Identify which cell holds the provided text, then report its [X, Y] central coordinate. 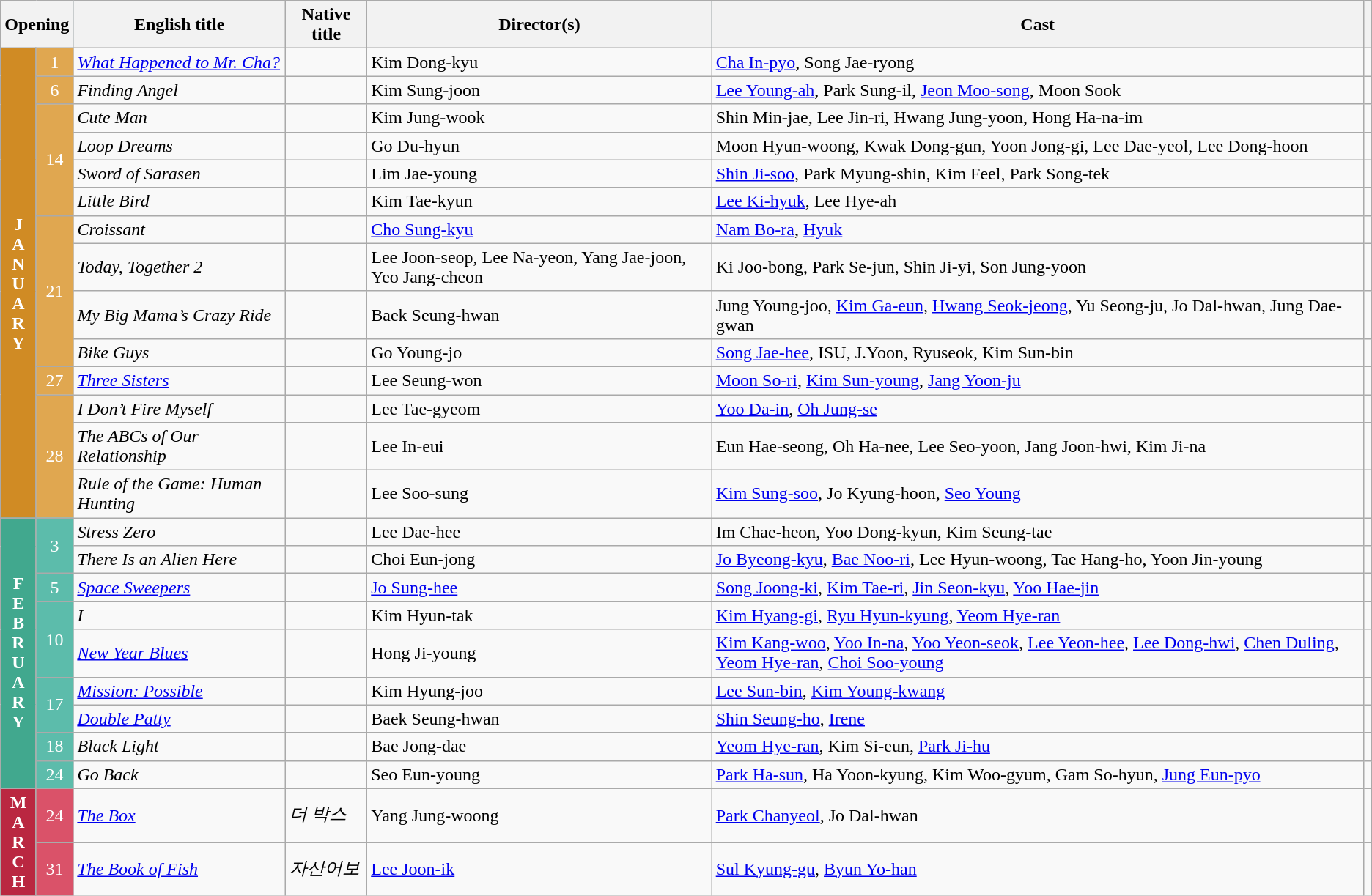
10 [54, 639]
Lee Young-ah, Park Sung-il, Jeon Moo-song, Moon Sook [1038, 90]
Kim Kang-woo, Yoo In-na, Yoo Yeon-seok, Lee Yeon-hee, Lee Dong-hwi, Chen Duling, Yeom Hye-ran, Choi Soo-young [1038, 654]
Kim Hyung-joo [539, 691]
Double Patty [180, 719]
Nam Bo-ra, Hyuk [1038, 229]
My Big Mama’s Crazy Ride [180, 315]
18 [54, 747]
Stress Zero [180, 532]
Lim Jae-young [539, 174]
Song Jae-hee, ISU, J.Yoon, Ryuseok, Kim Sun-bin [1038, 352]
Kim Tae-kyun [539, 201]
Yeom Hye-ran, Kim Si-eun, Park Ji-hu [1038, 747]
Moon Hyun-woong, Kwak Dong-gun, Yoon Jong-gi, Lee Dae-yeol, Lee Dong-hoon [1038, 146]
Lee Joon-ik [539, 869]
Cast [1038, 25]
Loop Dreams [180, 146]
Bike Guys [180, 352]
Yoo Da-in, Oh Jung-se [1038, 408]
Lee Joon-seop, Lee Na-yeon, Yang Jae-joon, Yeo Jang-cheon [539, 267]
The ABCs of Our Relationship [180, 447]
Lee Sun-bin, Kim Young-kwang [1038, 691]
Native title [325, 25]
Yang Jung-woong [539, 815]
Kim Hyang-gi, Ryu Hyun-kyung, Yeom Hye-ran [1038, 615]
21 [54, 291]
Sul Kyung-gu, Byun Yo-han [1038, 869]
Lee Soo-sung [539, 494]
Shin Min-jae, Lee Jin-ri, Hwang Jung-yoon, Hong Ha-na-im [1038, 118]
27 [54, 380]
Song Joong-ki, Kim Tae-ri, Jin Seon-kyu, Yoo Hae-jin [1038, 588]
The Box [180, 815]
3 [54, 546]
Croissant [180, 229]
31 [54, 869]
JANUARY [19, 283]
Jung Young-joo, Kim Ga-eun, Hwang Seok-jeong, Yu Seong-ju, Jo Dal-hwan, Jung Dae-gwan [1038, 315]
Cho Sung-kyu [539, 229]
Bae Jong-dae [539, 747]
Lee Tae-gyeom [539, 408]
Space Sweepers [180, 588]
Cute Man [180, 118]
Director(s) [539, 25]
Kim Dong-kyu [539, 62]
Go Back [180, 774]
Rule of the Game: Human Hunting [180, 494]
Kim Hyun-tak [539, 615]
Shin Ji-soo, Park Myung-shin, Kim Feel, Park Song-tek [1038, 174]
Park Ha-sun, Ha Yoon-kyung, Kim Woo-gyum, Gam So-hyun, Jung Eun-pyo [1038, 774]
Park Chanyeol, Jo Dal-hwan [1038, 815]
17 [54, 705]
6 [54, 90]
Little Bird [180, 201]
1 [54, 62]
MARCH [19, 842]
I Don’t Fire Myself [180, 408]
Kim Sung-soo, Jo Kyung-hoon, Seo Young [1038, 494]
The Book of Fish [180, 869]
I [180, 615]
Three Sisters [180, 380]
There Is an Alien Here [180, 560]
Today, Together 2 [180, 267]
Opening [37, 25]
Go Du-hyun [539, 146]
Choi Eun-jong [539, 560]
Kim Sung-joon [539, 90]
Black Light [180, 747]
Mission: Possible [180, 691]
English title [180, 25]
Lee In-eui [539, 447]
Jo Sung-hee [539, 588]
Cha In-pyo, Song Jae-ryong [1038, 62]
Kim Jung-wook [539, 118]
Lee Seung-won [539, 380]
Lee Ki-hyuk, Lee Hye-ah [1038, 201]
Im Chae-heon, Yoo Dong-kyun, Kim Seung-tae [1038, 532]
자산어보 [325, 869]
Finding Angel [180, 90]
더 박스 [325, 815]
New Year Blues [180, 654]
5 [54, 588]
FEBRUARY [19, 654]
What Happened to Mr. Cha? [180, 62]
Jo Byeong-kyu, Bae Noo-ri, Lee Hyun-woong, Tae Hang-ho, Yoon Jin-young [1038, 560]
Go Young-jo [539, 352]
14 [54, 160]
Moon So-ri, Kim Sun-young, Jang Yoon-ju [1038, 380]
Eun Hae-seong, Oh Ha-nee, Lee Seo-yoon, Jang Joon-hwi, Kim Ji-na [1038, 447]
Ki Joo-bong, Park Se-jun, Shin Ji-yi, Son Jung-yoon [1038, 267]
Lee Dae-hee [539, 532]
Seo Eun-young [539, 774]
Sword of Sarasen [180, 174]
Shin Seung-ho, Irene [1038, 719]
Hong Ji-young [539, 654]
28 [54, 456]
